Output the [x, y] coordinate of the center of the cell containing the given text.  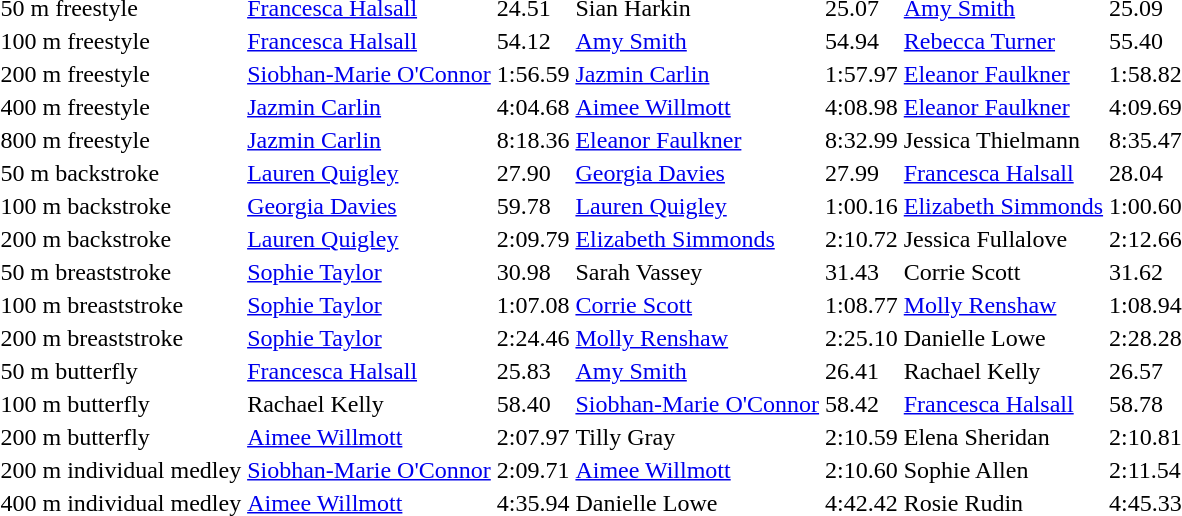
59.78 [533, 206]
Sarah Vassey [698, 272]
8:18.36 [533, 140]
4:04.68 [533, 107]
Elena Sheridan [1003, 437]
Danielle Lowe [1003, 338]
2:10.59 [862, 437]
27.90 [533, 173]
1:57.97 [862, 74]
27.99 [862, 173]
26.41 [862, 371]
1:56.59 [533, 74]
2:25.10 [862, 338]
1:00.16 [862, 206]
Jessica Thielmann [1003, 140]
31.43 [862, 272]
58.40 [533, 404]
30.98 [533, 272]
54.94 [862, 41]
1:08.77 [862, 305]
54.12 [533, 41]
Jessica Fullalove [1003, 239]
2:09.71 [533, 470]
25.83 [533, 371]
58.42 [862, 404]
1:07.08 [533, 305]
8:32.99 [862, 140]
2:10.60 [862, 470]
2:24.46 [533, 338]
2:09.79 [533, 239]
Tilly Gray [698, 437]
Sophie Allen [1003, 470]
4:08.98 [862, 107]
2:07.97 [533, 437]
2:10.72 [862, 239]
Rebecca Turner [1003, 41]
